Scan for the cell matching the given text and deliver its [X, Y] coordinate at center. 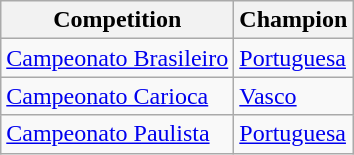
Campeonato Brasileiro [118, 58]
Campeonato Paulista [118, 134]
Vasco [294, 96]
Campeonato Carioca [118, 96]
Champion [294, 20]
Competition [118, 20]
